Find where the given text appears and provide that cell's center as [X, Y] coordinate. 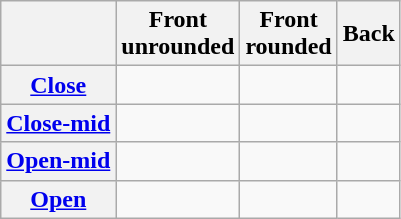
Close-mid [58, 123]
Open-mid [58, 161]
Frontunrounded [178, 34]
Back [368, 34]
Frontrounded [288, 34]
Close [58, 85]
Open [58, 199]
